Identify which cell holds the provided text, then report its [x, y] central coordinate. 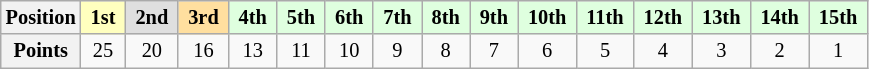
4 [663, 51]
13th [721, 17]
6 [547, 51]
7th [397, 17]
2 [779, 51]
4th [253, 17]
10 [349, 51]
2nd [152, 17]
12th [663, 17]
20 [152, 51]
3rd [203, 17]
8th [446, 17]
Position [41, 17]
5 [604, 51]
11 [301, 51]
9 [397, 51]
1st [104, 17]
7 [494, 51]
5th [301, 17]
9th [494, 17]
14th [779, 17]
13 [253, 51]
1 [838, 51]
16 [203, 51]
Points [41, 51]
11th [604, 17]
25 [104, 51]
8 [446, 51]
15th [838, 17]
3 [721, 51]
10th [547, 17]
6th [349, 17]
